Extract the (x, y) coordinate from the center of the cell holding the provided text.  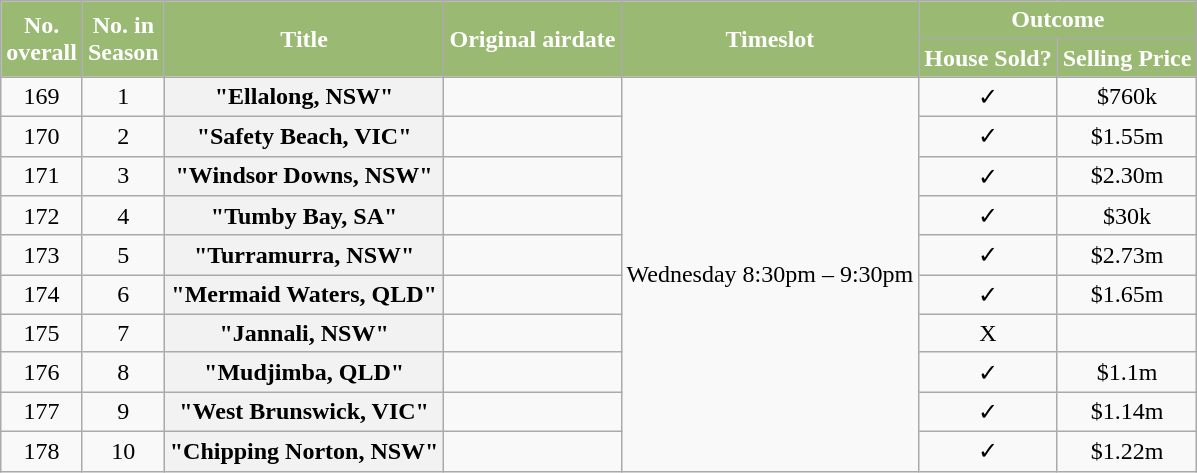
175 (42, 333)
178 (42, 451)
$1.55m (1127, 136)
"West Brunswick, VIC" (304, 412)
10 (123, 451)
$1.65m (1127, 295)
5 (123, 255)
No. overall (42, 39)
No. in Season (123, 39)
"Safety Beach, VIC" (304, 136)
4 (123, 216)
$1.22m (1127, 451)
173 (42, 255)
170 (42, 136)
Selling Price (1127, 58)
$1.1m (1127, 372)
176 (42, 372)
2 (123, 136)
171 (42, 176)
6 (123, 295)
169 (42, 97)
7 (123, 333)
9 (123, 412)
Timeslot (770, 39)
Outcome (1058, 20)
"Mudjimba, QLD" (304, 372)
House Sold? (988, 58)
3 (123, 176)
Wednesday 8:30pm – 9:30pm (770, 274)
"Windsor Downs, NSW" (304, 176)
"Mermaid Waters, QLD" (304, 295)
Original airdate (532, 39)
X (988, 333)
172 (42, 216)
174 (42, 295)
"Ellalong, NSW" (304, 97)
1 (123, 97)
8 (123, 372)
"Turramurra, NSW" (304, 255)
$1.14m (1127, 412)
Title (304, 39)
$760k (1127, 97)
177 (42, 412)
"Chipping Norton, NSW" (304, 451)
"Jannali, NSW" (304, 333)
$2.30m (1127, 176)
$2.73m (1127, 255)
"Tumby Bay, SA" (304, 216)
$30k (1127, 216)
